Locate the cell with the specified text and output its [X, Y] center coordinate. 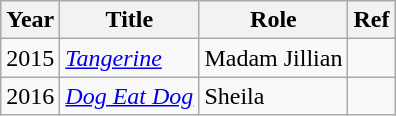
Title [130, 20]
Tangerine [130, 58]
2015 [30, 58]
Role [274, 20]
2016 [30, 96]
Year [30, 20]
Madam Jillian [274, 58]
Dog Eat Dog [130, 96]
Sheila [274, 96]
Ref [372, 20]
